Search for the cell housing the specified text and yield its (x, y) center coordinate. 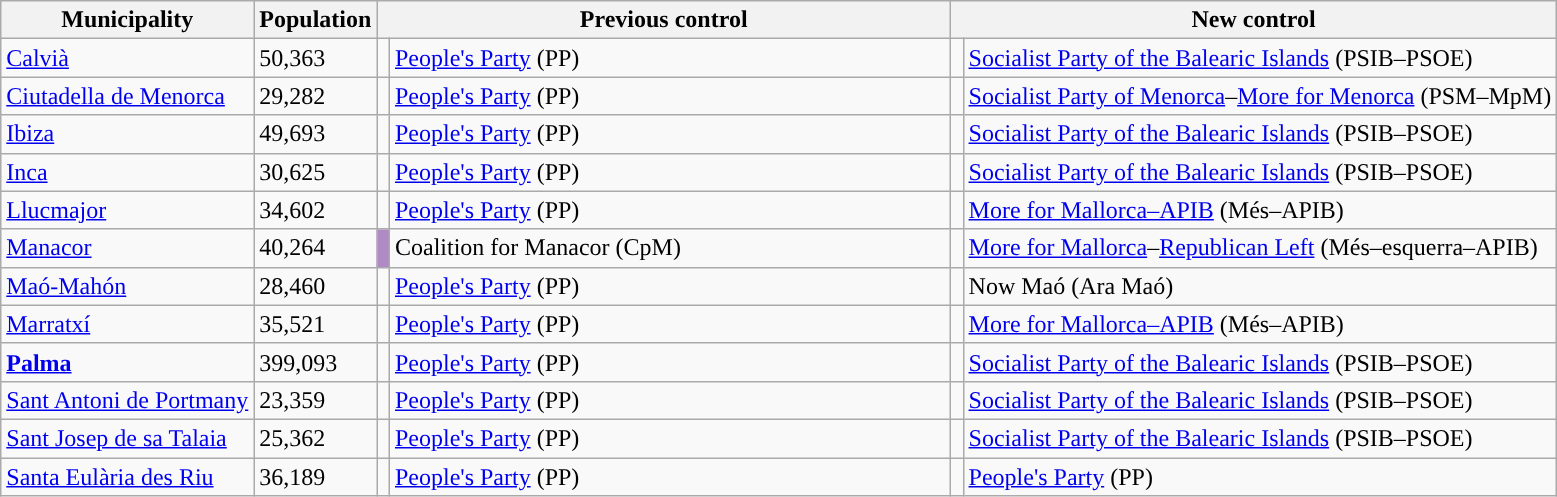
New control (1253, 20)
Ciutadella de Menorca (128, 96)
Sant Josep de sa Talaia (128, 438)
Inca (128, 172)
Palma (128, 362)
36,189 (316, 477)
Manacor (128, 248)
Previous control (664, 20)
Santa Eulària des Riu (128, 477)
40,264 (316, 248)
Llucmajor (128, 210)
Sant Antoni de Portmany (128, 400)
Coalition for Manacor (CpM) (670, 248)
Marratxí (128, 324)
399,093 (316, 362)
Ibiza (128, 134)
50,363 (316, 58)
34,602 (316, 210)
More for Mallorca–Republican Left (Més–esquerra–APIB) (1260, 248)
35,521 (316, 324)
Maó-Mahón (128, 286)
23,359 (316, 400)
Socialist Party of Menorca–More for Menorca (PSM–MpM) (1260, 96)
Population (316, 20)
Calvià (128, 58)
29,282 (316, 96)
Now Maó (Ara Maó) (1260, 286)
Municipality (128, 20)
49,693 (316, 134)
28,460 (316, 286)
25,362 (316, 438)
30,625 (316, 172)
